Locate the cell with the specified text and output its [x, y] center coordinate. 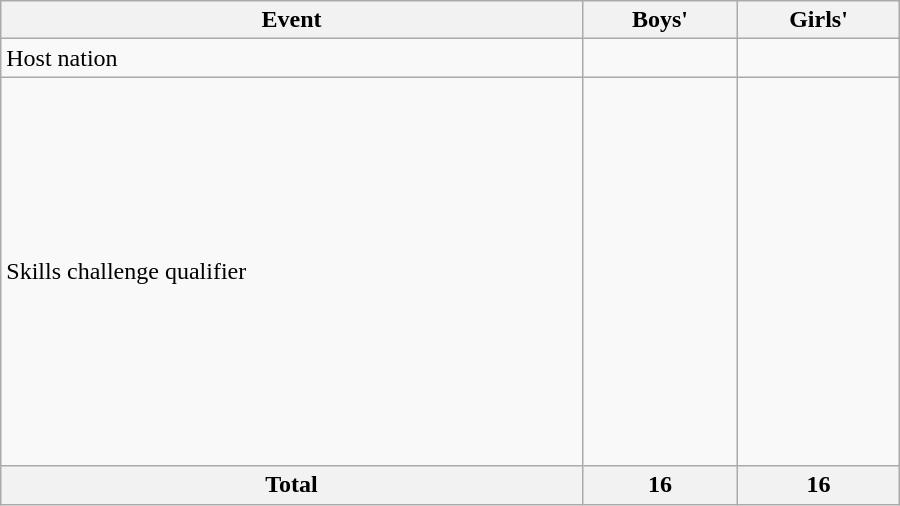
Boys' [660, 20]
Girls' [819, 20]
Host nation [292, 58]
Skills challenge qualifier [292, 272]
Event [292, 20]
Total [292, 485]
